From the cell containing the given text, extract its center point as [X, Y] coordinate. 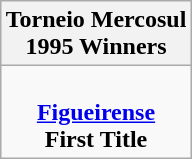
Torneio Mercosul1995 Winners [96, 34]
FigueirenseFirst Title [96, 112]
